From the cell containing the given text, extract its center point as [X, Y] coordinate. 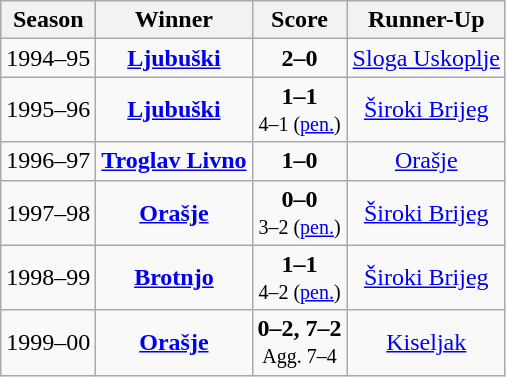
2–0 [300, 58]
Score [300, 20]
1–1 4–1 (pen.) [300, 110]
Winner [174, 20]
Brotnjo [174, 278]
1–0 [300, 161]
1–1 4–2 (pen.) [300, 278]
1995–96 [48, 110]
1998–99 [48, 278]
Kiseljak [426, 342]
1999–00 [48, 342]
Sloga Uskoplje [426, 58]
1996–97 [48, 161]
Troglav Livno [174, 161]
0–0 3–2 (pen.) [300, 212]
Season [48, 20]
0–2, 7–2 Agg. 7–4 [300, 342]
Runner-Up [426, 20]
1997–98 [48, 212]
1994–95 [48, 58]
